Find where the given text appears and provide that cell's center as [X, Y] coordinate. 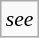
see [20, 19]
